Pinpoint the cell where the given text exists, returning its (X, Y) midpoint coordinate. 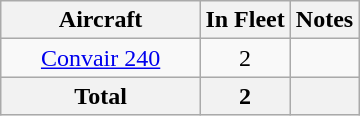
Total (100, 96)
Notes (324, 20)
Aircraft (100, 20)
Convair 240 (100, 58)
In Fleet (245, 20)
